Output the (X, Y) coordinate of the center of the cell containing the given text.  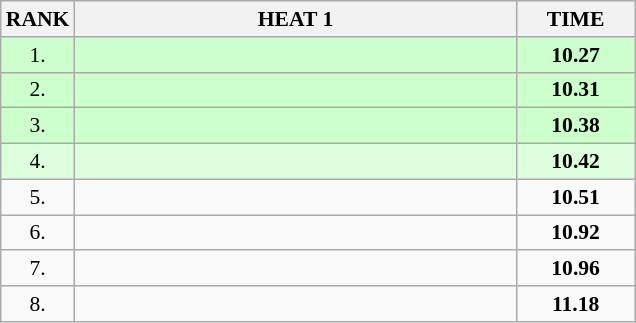
10.42 (576, 162)
10.38 (576, 126)
10.31 (576, 90)
11.18 (576, 304)
3. (38, 126)
HEAT 1 (295, 19)
10.27 (576, 55)
10.51 (576, 197)
10.92 (576, 233)
TIME (576, 19)
8. (38, 304)
6. (38, 233)
10.96 (576, 269)
1. (38, 55)
5. (38, 197)
4. (38, 162)
2. (38, 90)
7. (38, 269)
RANK (38, 19)
